Extract the [X, Y] coordinate from the center of the cell holding the provided text.  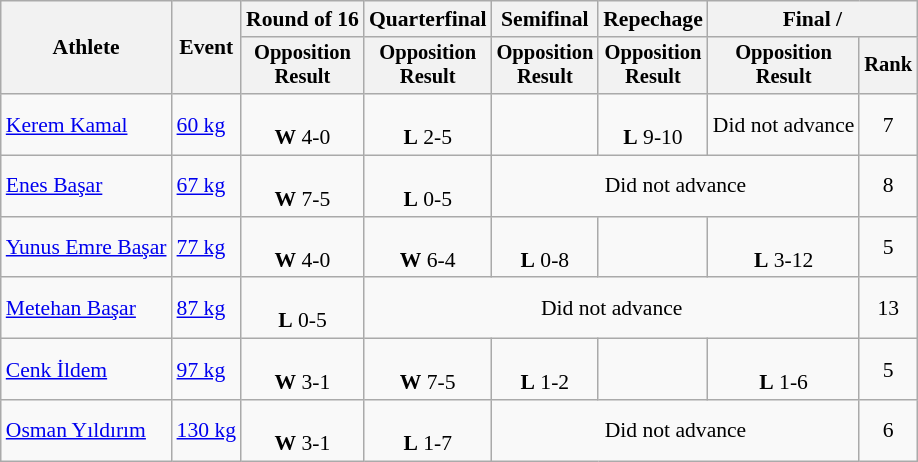
60 kg [206, 124]
6 [888, 430]
L 9-10 [653, 124]
L 1-2 [546, 370]
97 kg [206, 370]
Quarterfinal [428, 19]
Osman Yıldırım [86, 430]
87 kg [206, 308]
67 kg [206, 186]
Event [206, 48]
L 1-7 [428, 430]
Semifinal [546, 19]
L 0-8 [546, 248]
Cenk İldem [86, 370]
7 [888, 124]
130 kg [206, 430]
L 2-5 [428, 124]
W 6-4 [428, 248]
Repechage [653, 19]
Yunus Emre Başar [86, 248]
Rank [888, 66]
Metehan Başar [86, 308]
77 kg [206, 248]
L 1-6 [784, 370]
8 [888, 186]
Round of 16 [302, 19]
L 3-12 [784, 248]
Final / [812, 19]
13 [888, 308]
Enes Başar [86, 186]
Athlete [86, 48]
Kerem Kamal [86, 124]
